Find where the given text appears and provide that cell's center as [x, y] coordinate. 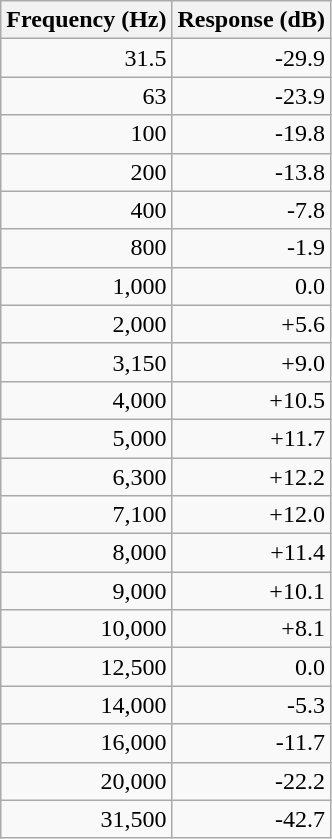
-23.9 [251, 96]
-13.8 [251, 172]
400 [86, 210]
+12.2 [251, 477]
2,000 [86, 324]
7,100 [86, 515]
5,000 [86, 438]
100 [86, 134]
-42.7 [251, 819]
+12.0 [251, 515]
8,000 [86, 553]
4,000 [86, 400]
+11.7 [251, 438]
63 [86, 96]
800 [86, 248]
-22.2 [251, 781]
1,000 [86, 286]
Response (dB) [251, 20]
-11.7 [251, 743]
14,000 [86, 705]
16,000 [86, 743]
-5.3 [251, 705]
-19.8 [251, 134]
6,300 [86, 477]
-29.9 [251, 58]
9,000 [86, 591]
+8.1 [251, 629]
20,000 [86, 781]
10,000 [86, 629]
+10.5 [251, 400]
Frequency (Hz) [86, 20]
31.5 [86, 58]
31,500 [86, 819]
-1.9 [251, 248]
3,150 [86, 362]
12,500 [86, 667]
-7.8 [251, 210]
200 [86, 172]
+10.1 [251, 591]
+11.4 [251, 553]
+5.6 [251, 324]
+9.0 [251, 362]
